Output the (x, y) coordinate of the center of the cell containing the given text.  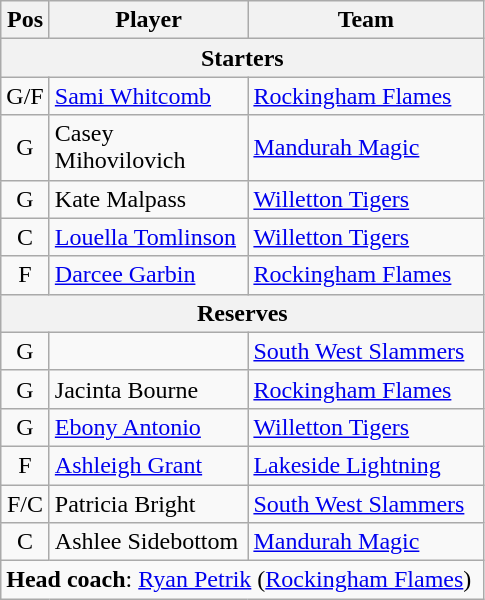
Louella Tomlinson (148, 237)
G/F (26, 96)
Starters (242, 58)
Team (366, 20)
Kate Malpass (148, 199)
Jacinta Bourne (148, 389)
Patricia Bright (148, 503)
Pos (26, 20)
Ebony Antonio (148, 427)
Sami Whitcomb (148, 96)
F/C (26, 503)
Ashlee Sidebottom (148, 542)
Darcee Garbin (148, 275)
Lakeside Lightning (366, 465)
Head coach: Ryan Petrik (Rockingham Flames) (242, 580)
Reserves (242, 313)
Player (148, 20)
Ashleigh Grant (148, 465)
Casey Mihovilovich (148, 148)
